For the text-containing cell, return its midpoint in [x, y] coordinate format. 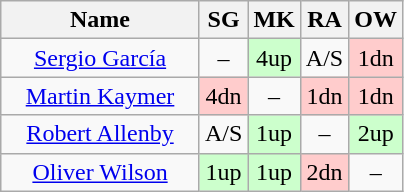
4up [274, 58]
MK [274, 20]
Robert Allenby [100, 134]
Martin Kaymer [100, 96]
Sergio García [100, 58]
2up [376, 134]
OW [376, 20]
Name [100, 20]
Oliver Wilson [100, 172]
SG [224, 20]
2dn [324, 172]
4dn [224, 96]
RA [324, 20]
